From the cell containing the given text, extract its center point as [x, y] coordinate. 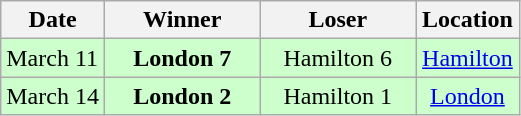
Hamilton 1 [338, 96]
Date [53, 20]
Hamilton 6 [338, 58]
Loser [338, 20]
March 14 [53, 96]
Winner [182, 20]
March 11 [53, 58]
Hamilton [468, 58]
London 2 [182, 96]
Location [468, 20]
London [468, 96]
London 7 [182, 58]
